Scan for the cell matching the given text and deliver its (X, Y) coordinate at center. 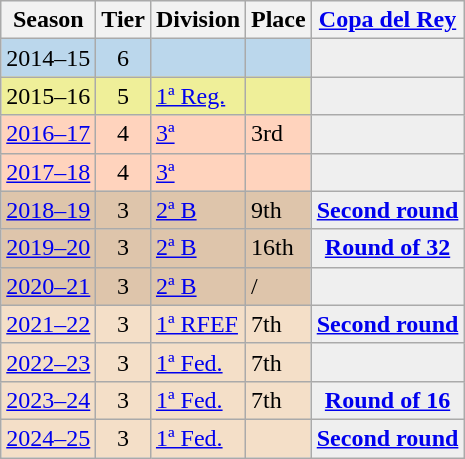
Copa del Rey (388, 20)
2017–18 (48, 172)
2018–19 (48, 210)
16th (279, 248)
Round of 32 (388, 248)
2019–20 (48, 248)
2014–15 (48, 58)
3rd (279, 134)
Tier (124, 20)
2021–22 (48, 324)
9th (279, 210)
2016–17 (48, 134)
5 (124, 96)
2023–24 (48, 400)
2022–23 (48, 362)
Round of 16 (388, 400)
2020–21 (48, 286)
2015–16 (48, 96)
6 (124, 58)
/ (279, 286)
Place (279, 20)
Season (48, 20)
Division (198, 20)
2024–25 (48, 438)
1ª Reg. (198, 96)
1ª RFEF (198, 324)
